Search for the cell housing the specified text and yield its [X, Y] center coordinate. 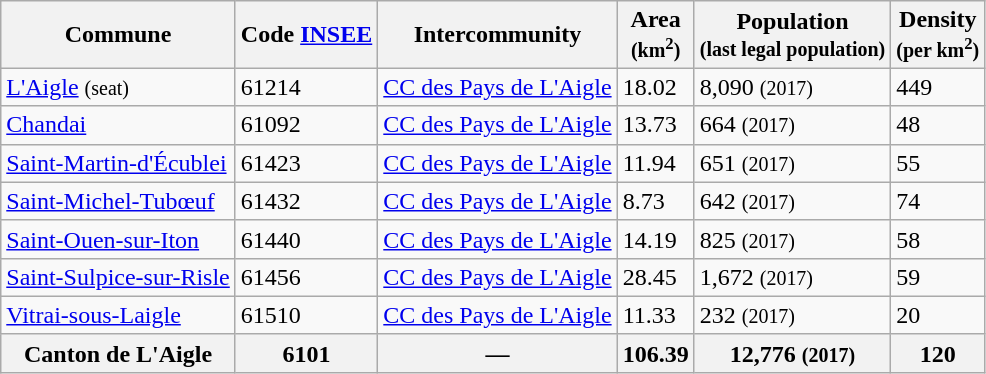
74 [938, 201]
1,672 (2017) [792, 277]
Population(last legal population) [792, 34]
61440 [306, 239]
449 [938, 87]
Saint-Michel-Tubœuf [118, 201]
Saint-Ouen-sur-Iton [118, 239]
14.19 [656, 239]
Vitrai-sous-Laigle [118, 315]
Commune [118, 34]
825 (2017) [792, 239]
58 [938, 239]
232 (2017) [792, 315]
Intercommunity [498, 34]
61423 [306, 163]
L'Aigle (seat) [118, 87]
Area(km2) [656, 34]
6101 [306, 353]
120 [938, 353]
11.94 [656, 163]
59 [938, 277]
8,090 (2017) [792, 87]
11.33 [656, 315]
28.45 [656, 277]
Saint-Martin-d'Écublei [118, 163]
Saint-Sulpice-sur-Risle [118, 277]
Canton de L'Aigle [118, 353]
106.39 [656, 353]
651 (2017) [792, 163]
61510 [306, 315]
18.02 [656, 87]
20 [938, 315]
8.73 [656, 201]
664 (2017) [792, 125]
55 [938, 163]
61456 [306, 277]
Density(per km2) [938, 34]
13.73 [656, 125]
61214 [306, 87]
12,776 (2017) [792, 353]
61432 [306, 201]
642 (2017) [792, 201]
61092 [306, 125]
Chandai [118, 125]
— [498, 353]
48 [938, 125]
Code INSEE [306, 34]
